Return the (x, y) coordinate for the center point of the cell that contains the specified text.  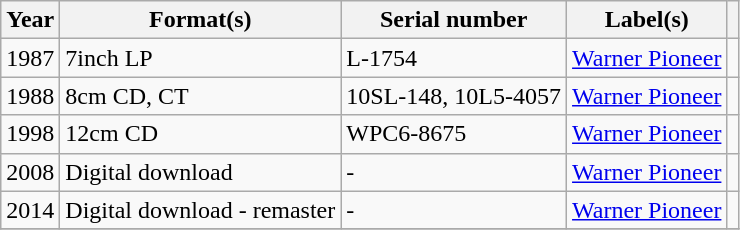
Format(s) (200, 20)
2014 (30, 210)
12cm CD (200, 134)
Serial number (454, 20)
7inch LP (200, 58)
1998 (30, 134)
1987 (30, 58)
Year (30, 20)
WPC6-8675 (454, 134)
Digital download - remaster (200, 210)
10SL-148, 10L5-4057 (454, 96)
Digital download (200, 172)
2008 (30, 172)
1988 (30, 96)
8cm CD, CT (200, 96)
Label(s) (647, 20)
L-1754 (454, 58)
